Detect which cell encompasses the target text, then output its [X, Y] center coordinate. 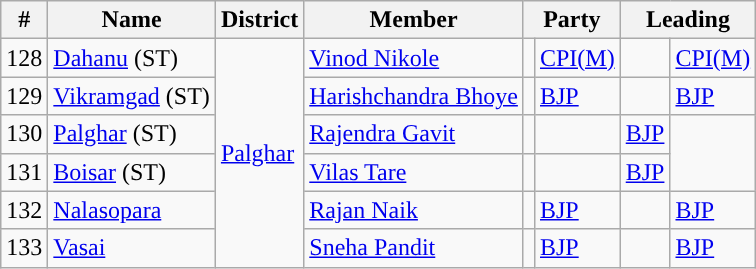
Leading [688, 20]
Nalasopara [132, 210]
Vasai [132, 248]
Name [132, 20]
District [259, 20]
Palghar (ST) [132, 134]
132 [24, 210]
# [24, 20]
Vinod Nikole [414, 58]
Boisar (ST) [132, 172]
133 [24, 248]
Palghar [259, 153]
129 [24, 96]
Dahanu (ST) [132, 58]
Sneha Pandit [414, 248]
Vilas Tare [414, 172]
131 [24, 172]
Rajan Naik [414, 210]
130 [24, 134]
Party [572, 20]
Rajendra Gavit [414, 134]
Member [414, 20]
Vikramgad (ST) [132, 96]
128 [24, 58]
Harishchandra Bhoye [414, 96]
